Capture the cell that displays the provided text and extract its [x, y] central coordinate. 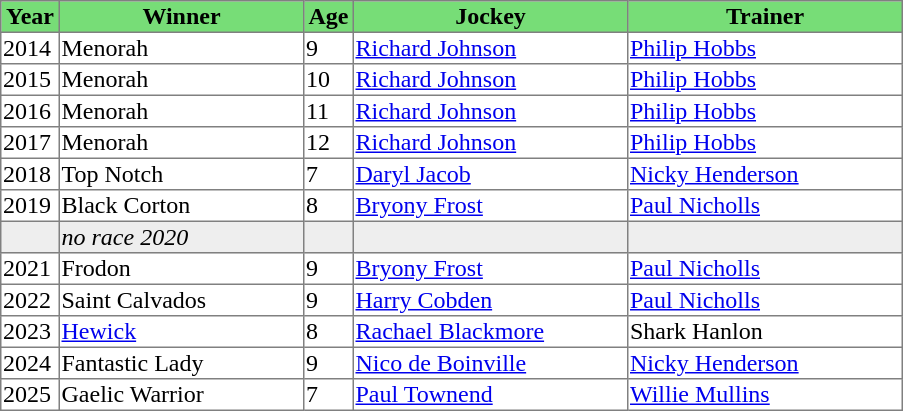
2018 [30, 174]
Top Notch [181, 174]
Nico de Boinville [490, 363]
2022 [30, 300]
Fantastic Lady [181, 363]
Paul Townend [490, 395]
11 [329, 111]
Age [329, 17]
Daryl Jacob [490, 174]
2021 [30, 269]
2024 [30, 363]
Winner [181, 17]
2017 [30, 143]
Rachael Blackmore [490, 332]
Harry Cobden [490, 300]
Hewick [181, 332]
2019 [30, 206]
10 [329, 80]
Willie Mullins [765, 395]
2015 [30, 80]
Black Corton [181, 206]
Trainer [765, 17]
2014 [30, 48]
2016 [30, 111]
Year [30, 17]
Shark Hanlon [765, 332]
Frodon [181, 269]
Gaelic Warrior [181, 395]
2025 [30, 395]
no race 2020 [181, 237]
12 [329, 143]
Saint Calvados [181, 300]
Jockey [490, 17]
2023 [30, 332]
